From the cell containing the given text, extract its center point as (X, Y) coordinate. 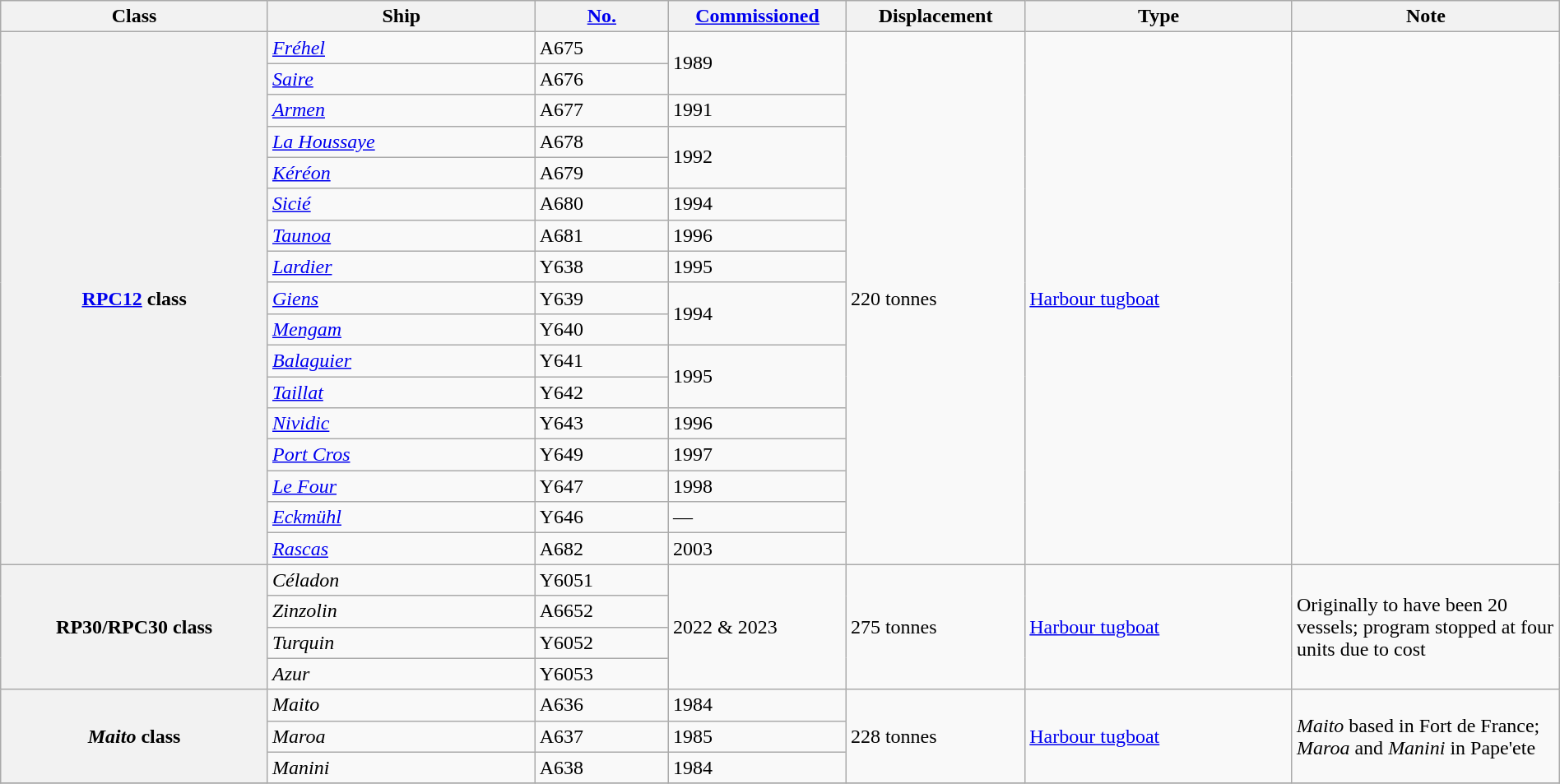
Commissioned (758, 16)
Y640 (601, 329)
A682 (601, 549)
Saire (402, 79)
A678 (601, 141)
228 tonnes (935, 736)
2003 (758, 549)
Le Four (402, 486)
Type (1158, 16)
Taillat (402, 392)
2022 & 2023 (758, 627)
Y638 (601, 267)
Mengam (402, 329)
1989 (758, 63)
Manini (402, 768)
Taunoa (402, 235)
A675 (601, 48)
Armen (402, 110)
No. (601, 16)
Note (1425, 16)
Y639 (601, 298)
1992 (758, 157)
Y6051 (601, 580)
— (758, 517)
275 tonnes (935, 627)
Y6052 (601, 643)
Fréhel (402, 48)
Displacement (935, 16)
Y642 (601, 392)
Y6053 (601, 674)
Zinzolin (402, 611)
Y649 (601, 455)
Maroa (402, 736)
Originally to have been 20 vessels; program stopped at four units due to cost (1425, 627)
A680 (601, 204)
1997 (758, 455)
Class (135, 16)
Y647 (601, 486)
Ship (402, 16)
Céladon (402, 580)
A676 (601, 79)
Maito (402, 705)
A677 (601, 110)
Port Cros (402, 455)
A679 (601, 173)
RPC12 class (135, 298)
1985 (758, 736)
A6652 (601, 611)
Kéréon (402, 173)
A636 (601, 705)
1991 (758, 110)
Azur (402, 674)
Giens (402, 298)
Y643 (601, 424)
A681 (601, 235)
Y641 (601, 360)
A637 (601, 736)
Nividic (402, 424)
Eckmühl (402, 517)
220 tonnes (935, 298)
Y646 (601, 517)
Turquin (402, 643)
A638 (601, 768)
RP30/RPC30 class (135, 627)
Maito based in Fort de France; Maroa and Manini in Pape'ete (1425, 736)
Lardier (402, 267)
Rascas (402, 549)
Maito class (135, 736)
1998 (758, 486)
La Houssaye (402, 141)
Sicié (402, 204)
Balaguier (402, 360)
